Determine the (X, Y) coordinate at the center of the cell enclosing the given text.  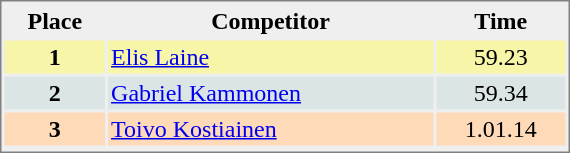
2 (54, 92)
Time (500, 20)
Elis Laine (270, 56)
Competitor (270, 20)
1 (54, 56)
59.34 (500, 92)
Place (54, 20)
1.01.14 (500, 128)
59.23 (500, 56)
Toivo Kostiainen (270, 128)
3 (54, 128)
Gabriel Kammonen (270, 92)
